Pinpoint the cell where the given text exists, returning its [X, Y] midpoint coordinate. 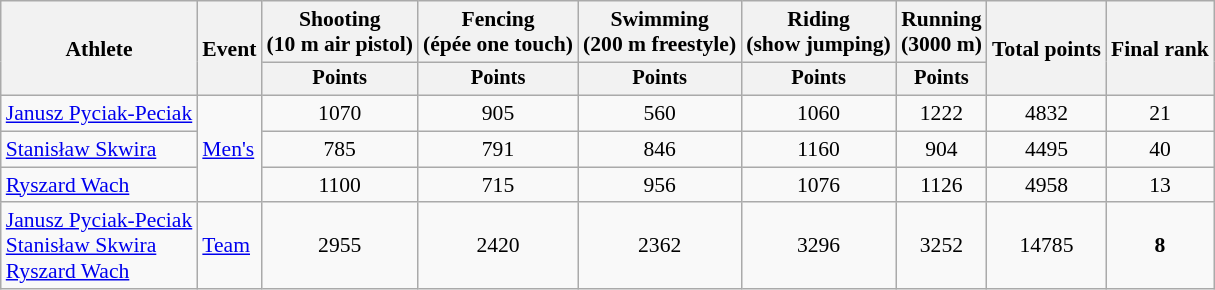
2955 [340, 246]
4958 [1046, 185]
1126 [942, 185]
Janusz Pyciak-Peciak [100, 114]
Total points [1046, 48]
560 [660, 114]
4495 [1046, 150]
1076 [818, 185]
3252 [942, 246]
791 [498, 150]
Athlete [100, 48]
Ryszard Wach [100, 185]
Shooting(10 m air pistol) [340, 32]
Swimming(200 m freestyle) [660, 32]
956 [660, 185]
Event [229, 48]
4832 [1046, 114]
1100 [340, 185]
Final rank [1160, 48]
Men's [229, 150]
1060 [818, 114]
13 [1160, 185]
785 [340, 150]
Stanisław Skwira [100, 150]
846 [660, 150]
1222 [942, 114]
Team [229, 246]
Fencing(épée one touch) [498, 32]
Running(3000 m) [942, 32]
2362 [660, 246]
2420 [498, 246]
1070 [340, 114]
8 [1160, 246]
14785 [1046, 246]
1160 [818, 150]
21 [1160, 114]
3296 [818, 246]
715 [498, 185]
Riding(show jumping) [818, 32]
Janusz Pyciak-PeciakStanisław SkwiraRyszard Wach [100, 246]
904 [942, 150]
905 [498, 114]
40 [1160, 150]
